Pinpoint the cell where the given text exists, returning its (X, Y) midpoint coordinate. 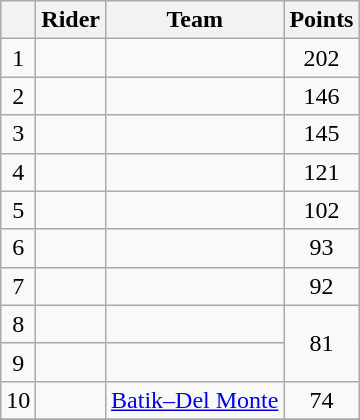
9 (18, 362)
6 (18, 248)
3 (18, 134)
5 (18, 210)
92 (322, 286)
2 (18, 96)
Points (322, 20)
Rider (71, 20)
121 (322, 172)
202 (322, 58)
145 (322, 134)
8 (18, 324)
Batik–Del Monte (195, 400)
74 (322, 400)
146 (322, 96)
4 (18, 172)
93 (322, 248)
Team (195, 20)
7 (18, 286)
1 (18, 58)
102 (322, 210)
81 (322, 343)
10 (18, 400)
